Identify which cell holds the provided text, then report its (X, Y) central coordinate. 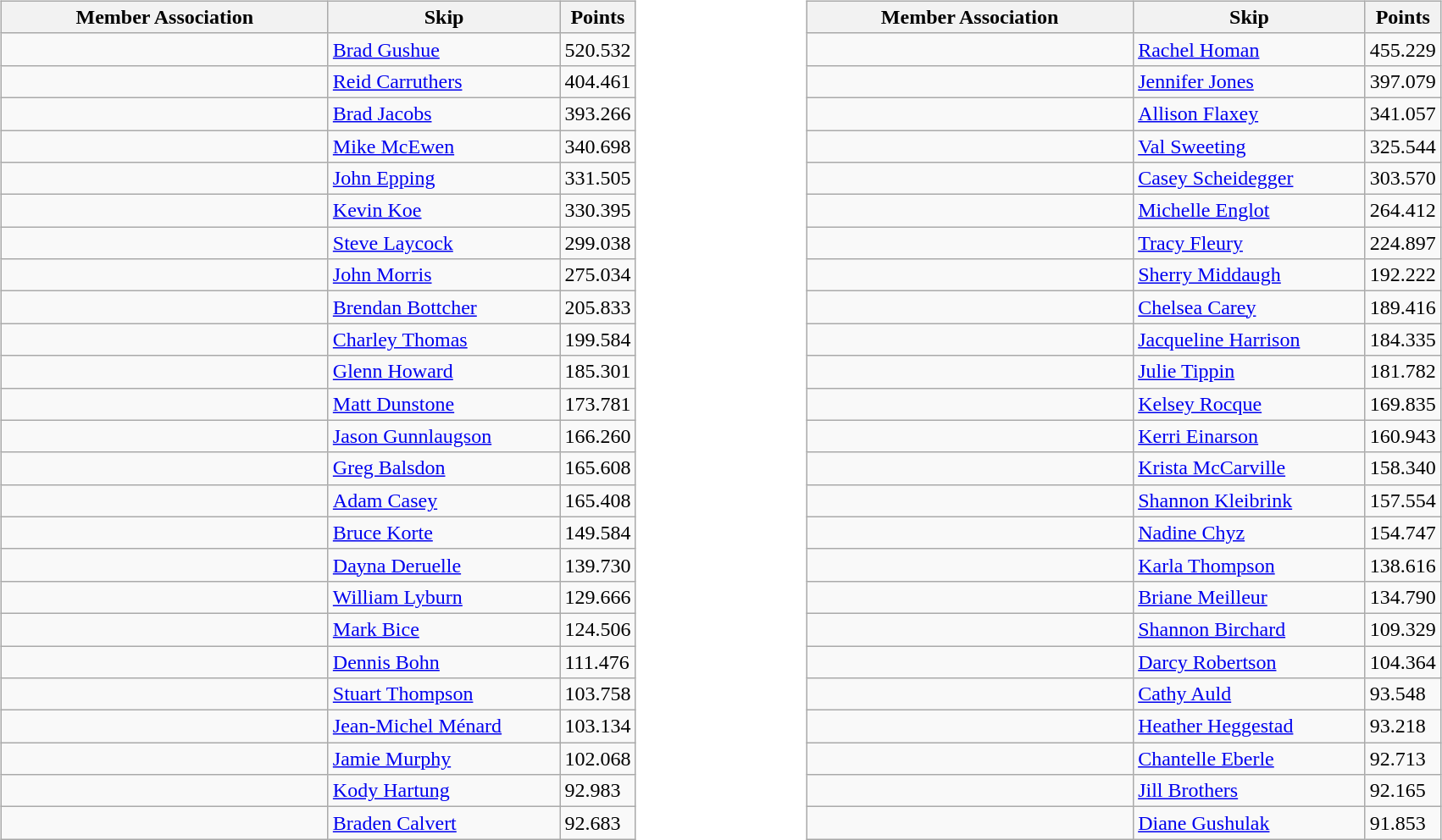
189.416 (1403, 307)
340.698 (598, 146)
103.758 (598, 694)
Val Sweeting (1250, 146)
Sherry Middaugh (1250, 275)
Karla Thompson (1250, 565)
Chantelle Eberle (1250, 759)
404.461 (598, 81)
Adam Casey (444, 500)
341.057 (1403, 113)
Tracy Fleury (1250, 243)
275.034 (598, 275)
205.833 (598, 307)
Michelle Englot (1250, 211)
Heather Heggestad (1250, 727)
William Lyburn (444, 597)
Braden Calvert (444, 823)
Julie Tippin (1250, 372)
104.364 (1403, 661)
Greg Balsdon (444, 468)
Krista McCarville (1250, 468)
102.068 (598, 759)
224.897 (1403, 243)
134.790 (1403, 597)
111.476 (598, 661)
91.853 (1403, 823)
192.222 (1403, 275)
Diane Gushulak (1250, 823)
264.412 (1403, 211)
John Epping (444, 179)
Shannon Birchard (1250, 629)
93.218 (1403, 727)
160.943 (1403, 436)
139.730 (598, 565)
Stuart Thompson (444, 694)
165.408 (598, 500)
185.301 (598, 372)
158.340 (1403, 468)
Dennis Bohn (444, 661)
Casey Scheidegger (1250, 179)
Reid Carruthers (444, 81)
520.532 (598, 49)
Cathy Auld (1250, 694)
Rachel Homan (1250, 49)
303.570 (1403, 179)
157.554 (1403, 500)
Kody Hartung (444, 791)
124.506 (598, 629)
Shannon Kleibrink (1250, 500)
93.548 (1403, 694)
149.584 (598, 533)
Mike McEwen (444, 146)
Kerri Einarson (1250, 436)
181.782 (1403, 372)
Brad Gushue (444, 49)
154.747 (1403, 533)
Kelsey Rocque (1250, 404)
Jean-Michel Ménard (444, 727)
299.038 (598, 243)
John Morris (444, 275)
Brad Jacobs (444, 113)
Darcy Robertson (1250, 661)
184.335 (1403, 340)
393.266 (598, 113)
Glenn Howard (444, 372)
Matt Dunstone (444, 404)
199.584 (598, 340)
Charley Thomas (444, 340)
331.505 (598, 179)
138.616 (1403, 565)
Jill Brothers (1250, 791)
Briane Meilleur (1250, 597)
325.544 (1403, 146)
Brendan Bottcher (444, 307)
Jason Gunnlaugson (444, 436)
330.395 (598, 211)
Bruce Korte (444, 533)
92.713 (1403, 759)
Jamie Murphy (444, 759)
397.079 (1403, 81)
Jennifer Jones (1250, 81)
Dayna Deruelle (444, 565)
92.165 (1403, 791)
169.835 (1403, 404)
455.229 (1403, 49)
Chelsea Carey (1250, 307)
Jacqueline Harrison (1250, 340)
166.260 (598, 436)
109.329 (1403, 629)
Kevin Koe (444, 211)
Mark Bice (444, 629)
165.608 (598, 468)
Nadine Chyz (1250, 533)
129.666 (598, 597)
92.983 (598, 791)
103.134 (598, 727)
Steve Laycock (444, 243)
173.781 (598, 404)
92.683 (598, 823)
Allison Flaxey (1250, 113)
